Return the (X, Y) coordinate for the center point of the cell that contains the specified text.  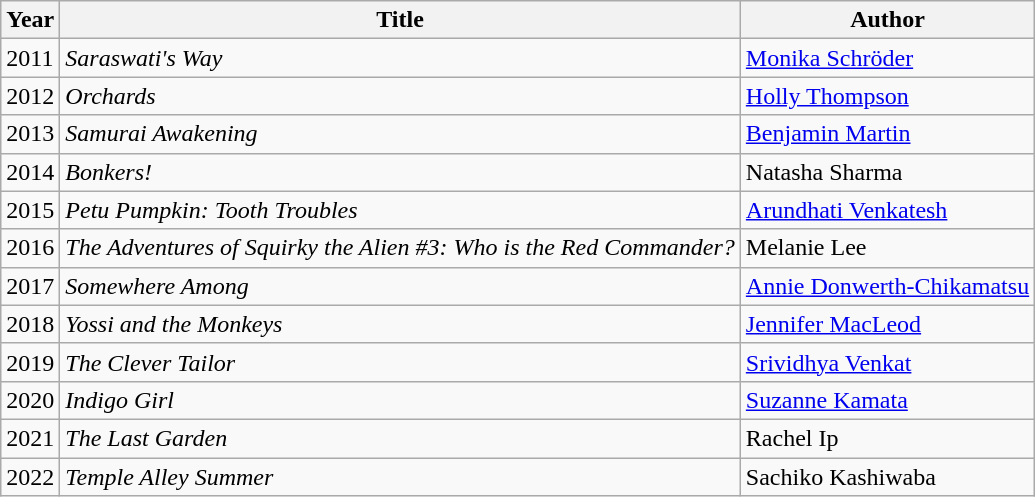
2011 (30, 58)
Annie Donwerth-Chikamatsu (887, 286)
The Adventures of Squirky the Alien #3: Who is the Red Commander? (400, 248)
Benjamin Martin (887, 134)
Indigo Girl (400, 400)
Jennifer MacLeod (887, 324)
Author (887, 20)
2013 (30, 134)
2012 (30, 96)
2014 (30, 172)
2018 (30, 324)
Samurai Awakening (400, 134)
2020 (30, 400)
The Last Garden (400, 438)
The Clever Tailor (400, 362)
Monika Schröder (887, 58)
Holly Thompson (887, 96)
Temple Alley Summer (400, 477)
Rachel Ip (887, 438)
2016 (30, 248)
Title (400, 20)
2022 (30, 477)
Year (30, 20)
Somewhere Among (400, 286)
2021 (30, 438)
Natasha Sharma (887, 172)
Orchards (400, 96)
Saraswati's Way (400, 58)
Suzanne Kamata (887, 400)
Melanie Lee (887, 248)
Srividhya Venkat (887, 362)
Yossi and the Monkeys (400, 324)
2019 (30, 362)
2015 (30, 210)
Petu Pumpkin: Tooth Troubles (400, 210)
Sachiko Kashiwaba (887, 477)
2017 (30, 286)
Arundhati Venkatesh (887, 210)
Bonkers! (400, 172)
